Locate the cell with the specified text and output its (x, y) center coordinate. 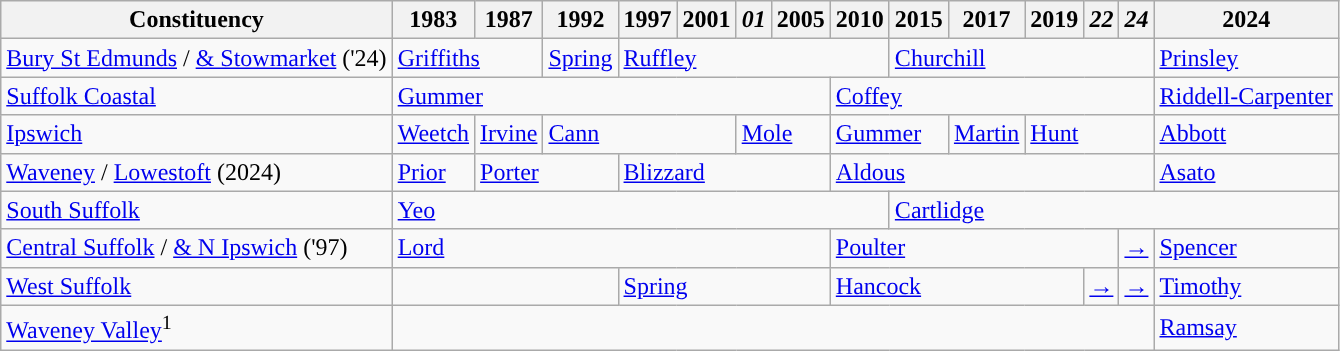
2017 (986, 20)
Bury St Edmunds / & Stowmarket ('24) (196, 58)
2010 (860, 20)
Prinsley (1246, 58)
Ruffley (754, 58)
2001 (706, 20)
Griffiths (468, 58)
1997 (648, 20)
1987 (509, 20)
Hunt (1090, 134)
Central Suffolk / & N Ipswich ('97) (196, 248)
Timothy (1246, 286)
Weetch (433, 134)
2019 (1054, 20)
Ramsay (1246, 328)
Lord (611, 248)
Porter (546, 172)
Poulter (974, 248)
Prior (433, 172)
Cann (640, 134)
2024 (1246, 20)
24 (1136, 20)
Asato (1246, 172)
South Suffolk (196, 210)
Coffey (992, 96)
Spencer (1246, 248)
Waveney / Lowestoft (2024) (196, 172)
22 (1102, 20)
Cartlidge (1114, 210)
Irvine (509, 134)
Constituency (196, 20)
Churchill (1022, 58)
2015 (918, 20)
01 (754, 20)
1983 (433, 20)
1992 (580, 20)
Mole (783, 134)
Riddell-Carpenter (1246, 96)
2005 (800, 20)
Suffolk Coastal (196, 96)
Aldous (992, 172)
Hancock (957, 286)
Abbott (1246, 134)
Ipswich (196, 134)
Waveney Valley1 (196, 328)
West Suffolk (196, 286)
Martin (986, 134)
Blizzard (724, 172)
Yeo (640, 210)
